From the cell containing the given text, extract its center point as [X, Y] coordinate. 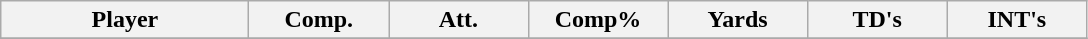
Comp. [319, 20]
INT's [1017, 20]
Comp% [598, 20]
Yards [738, 20]
Att. [459, 20]
Player [125, 20]
TD's [877, 20]
